Identify which cell holds the provided text, then report its [x, y] central coordinate. 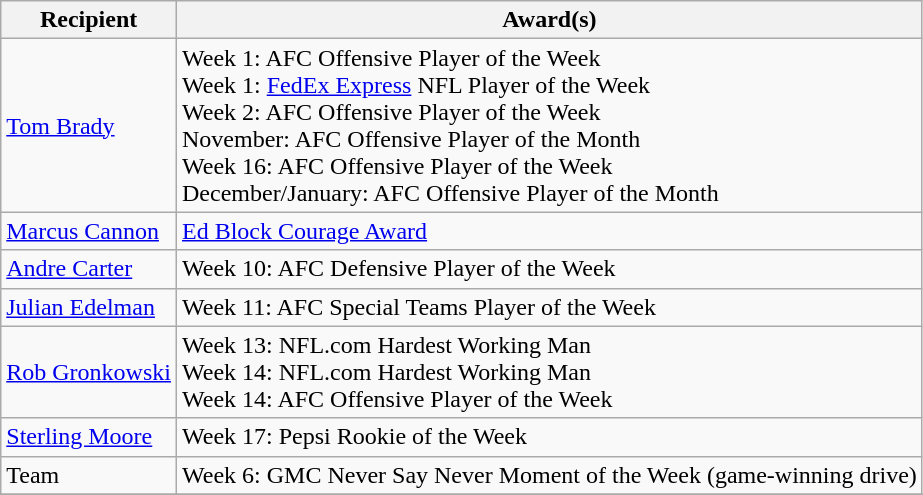
Recipient [89, 20]
Rob Gronkowski [89, 372]
Marcus Cannon [89, 231]
Ed Block Courage Award [549, 231]
Week 6: GMC Never Say Never Moment of the Week (game-winning drive) [549, 475]
Julian Edelman [89, 307]
Andre Carter [89, 269]
Week 10: AFC Defensive Player of the Week [549, 269]
Week 17: Pepsi Rookie of the Week [549, 437]
Award(s) [549, 20]
Tom Brady [89, 126]
Sterling Moore [89, 437]
Team [89, 475]
Week 13: NFL.com Hardest Working ManWeek 14: NFL.com Hardest Working ManWeek 14: AFC Offensive Player of the Week [549, 372]
Week 11: AFC Special Teams Player of the Week [549, 307]
